From the cell containing the given text, extract its center point as (x, y) coordinate. 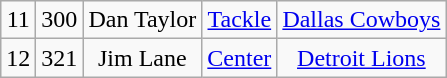
Tackle (240, 20)
12 (18, 58)
Detroit Lions (362, 58)
Dallas Cowboys (362, 20)
300 (60, 20)
Jim Lane (142, 58)
Center (240, 58)
321 (60, 58)
11 (18, 20)
Dan Taylor (142, 20)
